Capture the cell that displays the provided text and extract its [x, y] central coordinate. 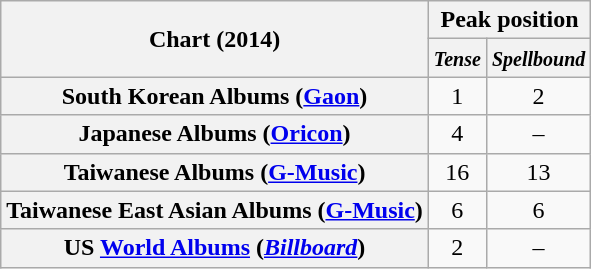
US World Albums (Billboard) [215, 248]
South Korean Albums (Gaon) [215, 96]
Taiwanese Albums (G-Music) [215, 172]
1 [457, 96]
Peak position [509, 20]
4 [457, 134]
Taiwanese East Asian Albums (G-Music) [215, 210]
Japanese Albums (Oricon) [215, 134]
13 [538, 172]
Chart (2014) [215, 39]
Spellbound [538, 58]
16 [457, 172]
Tense [457, 58]
